Determine the (x, y) coordinate at the center of the cell enclosing the given text.  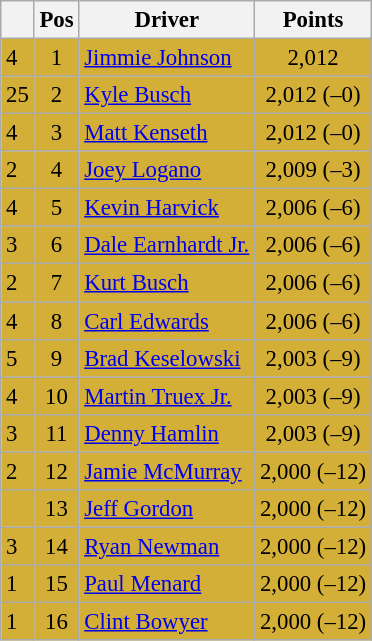
Points (314, 20)
12 (56, 471)
2,009 (–3) (314, 170)
Brad Keselowski (167, 358)
Jamie McMurray (167, 471)
16 (56, 621)
Clint Bowyer (167, 621)
Jimmie Johnson (167, 58)
15 (56, 584)
Jeff Gordon (167, 509)
10 (56, 396)
Kevin Harvick (167, 208)
13 (56, 509)
Dale Earnhardt Jr. (167, 245)
Driver (167, 20)
8 (56, 321)
Pos (56, 20)
Kurt Busch (167, 283)
Carl Edwards (167, 321)
Joey Logano (167, 170)
2,012 (314, 58)
7 (56, 283)
Ryan Newman (167, 546)
Martin Truex Jr. (167, 396)
Matt Kenseth (167, 133)
Denny Hamlin (167, 433)
6 (56, 245)
9 (56, 358)
Paul Menard (167, 584)
25 (18, 95)
14 (56, 546)
11 (56, 433)
Kyle Busch (167, 95)
